Output the [X, Y] coordinate of the center of the cell containing the given text.  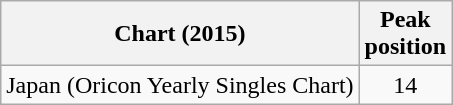
14 [405, 85]
Peakposition [405, 34]
Japan (Oricon Yearly Singles Chart) [180, 85]
Chart (2015) [180, 34]
